Find where the given text appears and provide that cell's center as [X, Y] coordinate. 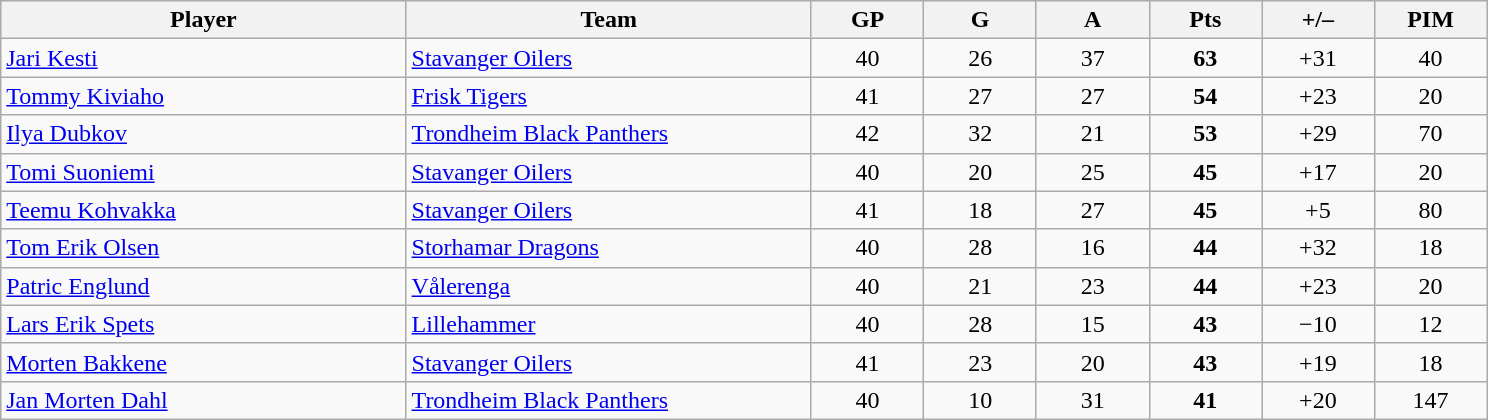
12 [1430, 324]
70 [1430, 134]
80 [1430, 210]
Patric Englund [204, 286]
54 [1206, 96]
+/– [1318, 20]
A [1092, 20]
GP [868, 20]
37 [1092, 58]
Frisk Tigers [608, 96]
42 [868, 134]
16 [1092, 248]
PIM [1430, 20]
Team [608, 20]
25 [1092, 172]
Lillehammer [608, 324]
10 [980, 400]
+17 [1318, 172]
32 [980, 134]
Pts [1206, 20]
Teemu Kohvakka [204, 210]
63 [1206, 58]
+29 [1318, 134]
G [980, 20]
15 [1092, 324]
26 [980, 58]
+5 [1318, 210]
Jan Morten Dahl [204, 400]
Tomi Suoniemi [204, 172]
Player [204, 20]
+32 [1318, 248]
Vålerenga [608, 286]
+19 [1318, 362]
+31 [1318, 58]
Tommy Kiviaho [204, 96]
53 [1206, 134]
Tom Erik Olsen [204, 248]
31 [1092, 400]
+20 [1318, 400]
147 [1430, 400]
Jari Kesti [204, 58]
Morten Bakkene [204, 362]
Lars Erik Spets [204, 324]
Ilya Dubkov [204, 134]
Storhamar Dragons [608, 248]
−10 [1318, 324]
